Locate the cell with the specified text and output its (x, y) center coordinate. 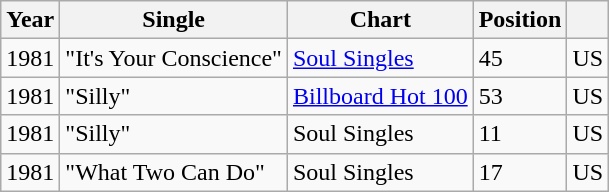
11 (520, 134)
17 (520, 172)
"What Two Can Do" (174, 172)
"It's Your Conscience" (174, 58)
Year (30, 20)
Billboard Hot 100 (380, 96)
Single (174, 20)
45 (520, 58)
Position (520, 20)
Chart (380, 20)
53 (520, 96)
